Identify which cell holds the provided text, then report its [x, y] central coordinate. 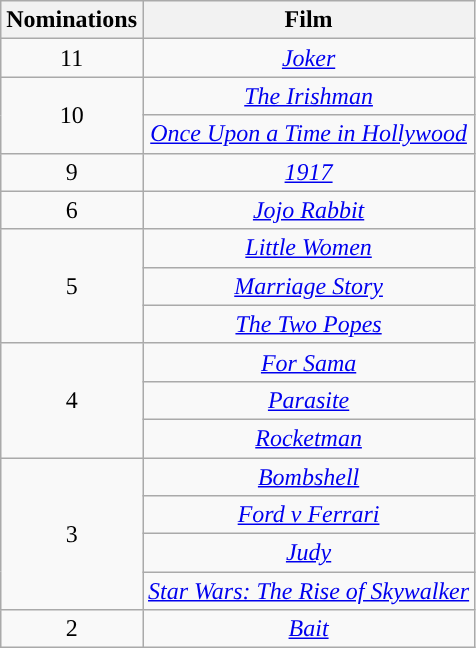
Parasite [308, 400]
Rocketman [308, 438]
Joker [308, 58]
Judy [308, 553]
5 [72, 286]
10 [72, 115]
Marriage Story [308, 286]
Bait [308, 629]
The Two Popes [308, 324]
Ford v Ferrari [308, 515]
1917 [308, 172]
11 [72, 58]
6 [72, 210]
2 [72, 629]
Jojo Rabbit [308, 210]
The Irishman [308, 96]
Once Upon a Time in Hollywood [308, 134]
Film [308, 20]
3 [72, 534]
For Sama [308, 362]
9 [72, 172]
Nominations [72, 20]
4 [72, 400]
Bombshell [308, 477]
Star Wars: The Rise of Skywalker [308, 591]
Little Women [308, 248]
